Provide the (x, y) coordinate of the cell's center where the given text is located.  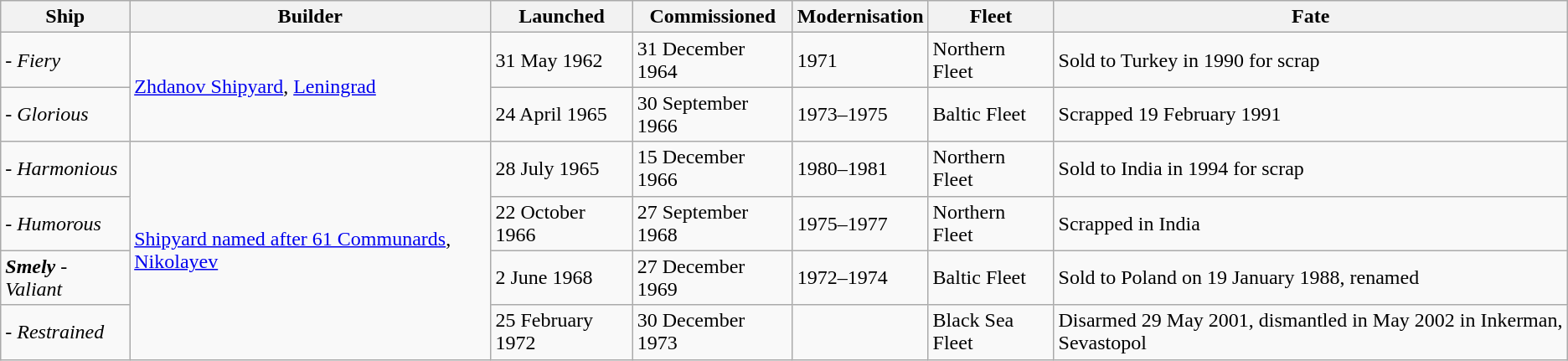
22 October 1966 (561, 223)
Modernisation (860, 17)
1980–1981 (860, 169)
- Harmonious (65, 169)
Commissioned (712, 17)
Black Sea Fleet (991, 332)
Sold to India in 1994 for scrap (1310, 169)
- Humorous (65, 223)
Sold to Turkey in 1990 for scrap (1310, 60)
Builder (310, 17)
Sold to Poland on 19 January 1988, renamed (1310, 278)
30 September 1966 (712, 114)
15 December 1966 (712, 169)
Smely - Valiant (65, 278)
Fleet (991, 17)
30 December 1973 (712, 332)
Fate (1310, 17)
Scrapped in India (1310, 223)
- Glorious (65, 114)
- Restrained (65, 332)
31 May 1962 (561, 60)
Launched (561, 17)
1973–1975 (860, 114)
1971 (860, 60)
28 July 1965 (561, 169)
31 December 1964 (712, 60)
24 April 1965 (561, 114)
1972–1974 (860, 278)
Shipyard named after 61 Communards, Nikolayev (310, 250)
Scrapped 19 February 1991 (1310, 114)
- Fiery (65, 60)
1975–1977 (860, 223)
Disarmed 29 May 2001, dismantled in May 2002 in Inkerman, Sevastopol (1310, 332)
27 September 1968 (712, 223)
Ship (65, 17)
25 February 1972 (561, 332)
27 December 1969 (712, 278)
Zhdanov Shipyard, Leningrad (310, 87)
2 June 1968 (561, 278)
